Search for the cell housing the specified text and yield its (X, Y) center coordinate. 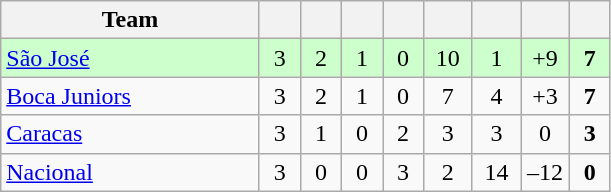
Caracas (130, 134)
Boca Juniors (130, 96)
Team (130, 20)
4 (496, 96)
São José (130, 58)
–12 (546, 172)
+9 (546, 58)
10 (448, 58)
14 (496, 172)
Nacional (130, 172)
+3 (546, 96)
